From the cell containing the given text, extract its center point as [X, Y] coordinate. 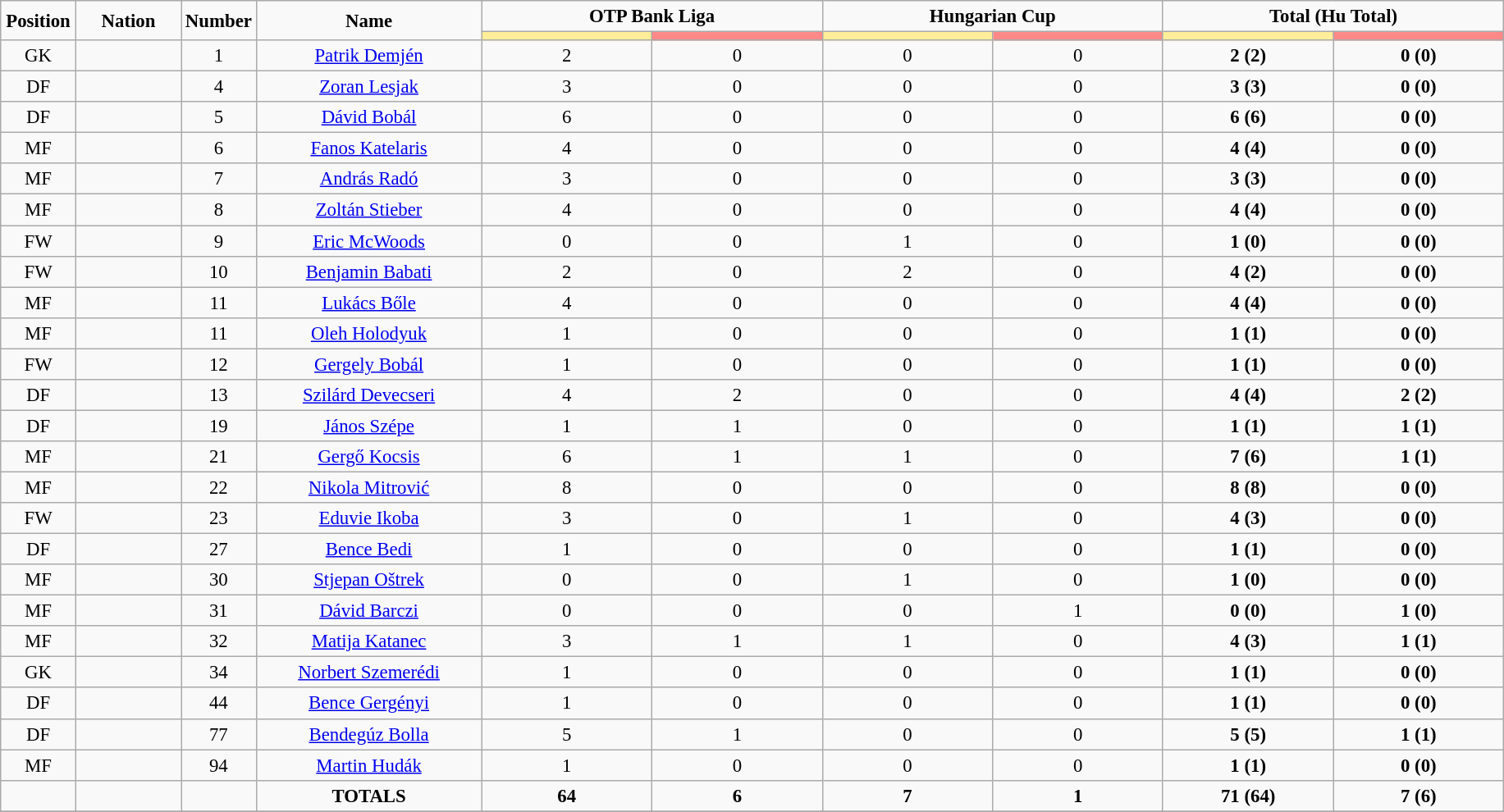
Norbert Szemerédi [369, 673]
Martin Hudák [369, 765]
22 [219, 487]
Patrik Demjén [369, 56]
Lukács Bőle [369, 303]
Dávid Barczi [369, 611]
András Radó [369, 180]
Nikola Mitrović [369, 487]
77 [219, 734]
13 [219, 395]
TOTALS [369, 796]
Gergely Bobál [369, 364]
94 [219, 765]
Stjepan Oštrek [369, 580]
Oleh Holodyuk [369, 333]
János Szépe [369, 426]
5 (5) [1248, 734]
Dávid Bobál [369, 117]
44 [219, 704]
Nation [128, 21]
30 [219, 580]
31 [219, 611]
Name [369, 21]
6 (6) [1248, 117]
19 [219, 426]
8 (8) [1248, 487]
21 [219, 457]
OTP Bank Liga [651, 16]
Total (Hu Total) [1333, 16]
Benjamin Babati [369, 271]
Zoran Lesjak [369, 87]
34 [219, 673]
Matija Katanec [369, 641]
10 [219, 271]
Eric McWoods [369, 241]
4 (2) [1248, 271]
12 [219, 364]
Fanos Katelaris [369, 148]
Bence Gergényi [369, 704]
64 [567, 796]
23 [219, 518]
Bence Bedi [369, 550]
32 [219, 641]
Szilárd Devecseri [369, 395]
71 (64) [1248, 796]
9 [219, 241]
Bendegúz Bolla [369, 734]
Eduvie Ikoba [369, 518]
Number [219, 21]
27 [219, 550]
Hungarian Cup [993, 16]
Zoltán Stieber [369, 210]
Gergő Kocsis [369, 457]
Position [39, 21]
